Detect which cell encompasses the target text, then output its [X, Y] center coordinate. 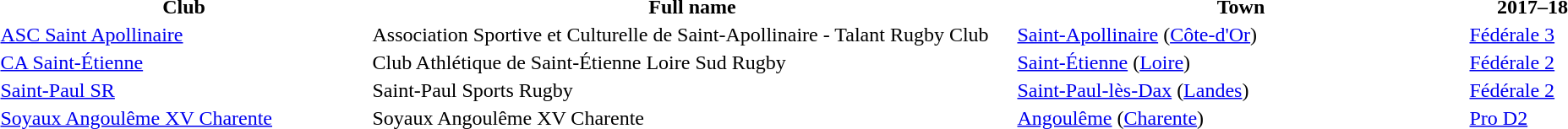
Saint-Étienne (Loire) [1241, 62]
Association Sportive et Culturelle de Saint-Apollinaire - Talant Rugby Club [692, 35]
Saint-Apollinaire (Côte-d'Or) [1241, 35]
Saint-Paul Sports Rugby [692, 90]
Club Athlétique de Saint-Étienne Loire Sud Rugby [692, 62]
Saint-Paul-lès-Dax (Landes) [1241, 90]
